Find where the given text appears and provide that cell's center as (X, Y) coordinate. 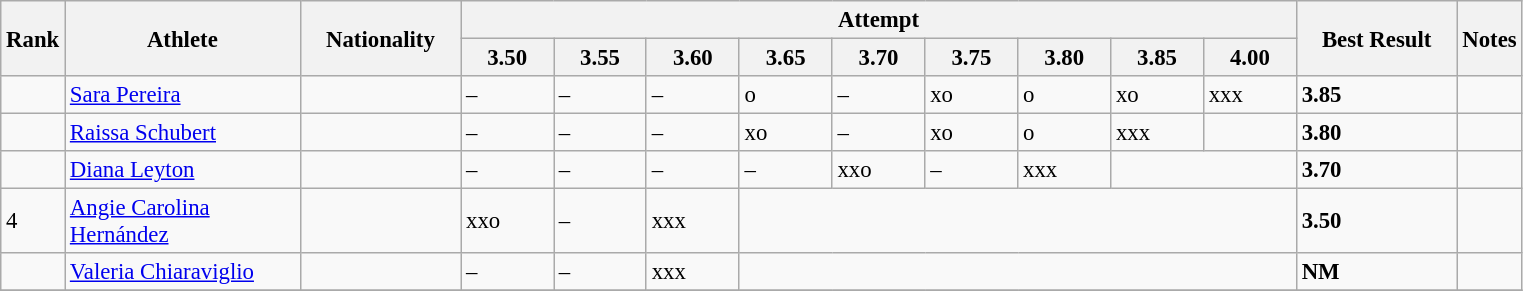
Raissa Schubert (183, 133)
3.55 (600, 58)
Rank (33, 38)
Athlete (183, 38)
3.65 (786, 58)
3.75 (972, 58)
Diana Leyton (183, 170)
4 (33, 222)
Angie Carolina Hernández (183, 222)
Sara Pereira (183, 95)
Notes (1490, 38)
Nationality (380, 38)
Best Result (1376, 38)
3.60 (692, 58)
Attempt (879, 20)
4.00 (1250, 58)
